Determine the [X, Y] coordinate at the center of the cell enclosing the given text.  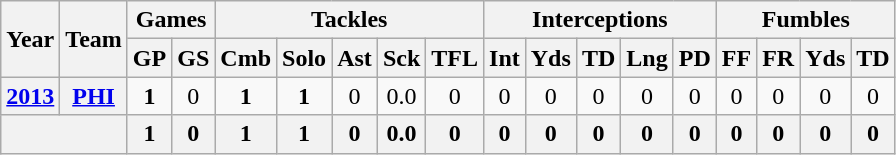
Fumbles [806, 20]
Interceptions [600, 20]
PD [694, 58]
Year [30, 39]
Team [94, 39]
Sck [401, 58]
Solo [304, 58]
Lng [647, 58]
FF [736, 58]
PHI [94, 96]
Games [170, 20]
TFL [455, 58]
GP [149, 58]
Tackles [350, 20]
FR [778, 58]
GS [194, 58]
2013 [30, 96]
Cmb [246, 58]
Ast [355, 58]
Int [505, 58]
